From the cell containing the given text, extract its center point as [x, y] coordinate. 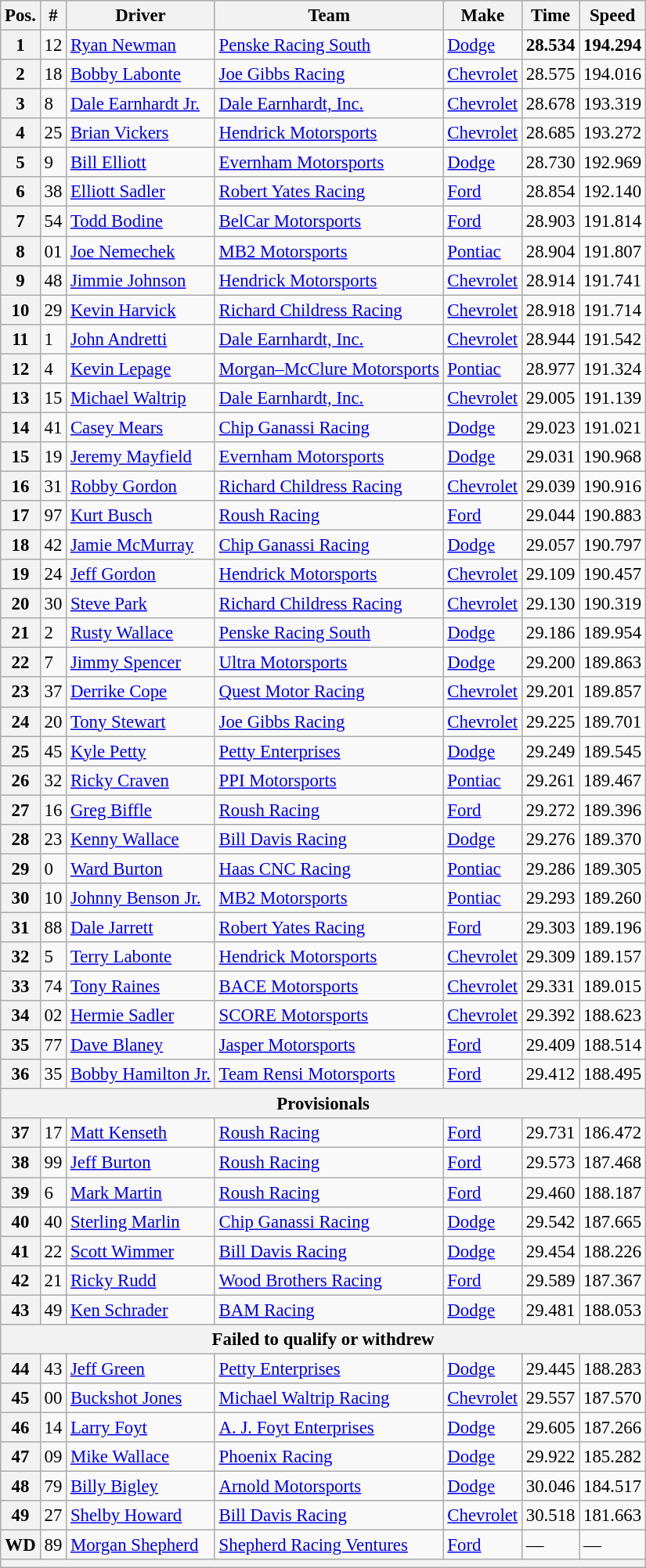
Driver [141, 16]
189.370 [612, 840]
29.286 [550, 869]
191.807 [612, 251]
28.575 [550, 74]
BAM Racing [329, 1310]
Haas CNC Racing [329, 869]
190.457 [612, 574]
28.977 [550, 369]
47 [20, 1457]
191.021 [612, 427]
189.467 [612, 780]
Dave Blaney [141, 1045]
29.261 [550, 780]
Jasper Motorsports [329, 1045]
192.969 [612, 163]
29.412 [550, 1074]
11 [20, 339]
29.557 [550, 1398]
SCORE Motorsports [329, 1016]
Jeremy Mayfield [141, 457]
29.272 [550, 810]
Kevin Lepage [141, 369]
29.057 [550, 545]
29.309 [550, 957]
190.319 [612, 604]
Jimmy Spencer [141, 663]
189.701 [612, 721]
191.139 [612, 398]
Time [550, 16]
Kurt Busch [141, 516]
44 [20, 1368]
29.589 [550, 1280]
193.319 [612, 104]
194.016 [612, 74]
John Andretti [141, 339]
46 [20, 1427]
13 [20, 398]
Kenny Wallace [141, 840]
99 [53, 1163]
185.282 [612, 1457]
29.005 [550, 398]
74 [53, 987]
28.914 [550, 280]
29.109 [550, 574]
26 [20, 780]
29.303 [550, 927]
Matt Kenseth [141, 1134]
Failed to qualify or withdrew [323, 1340]
Dale Earnhardt Jr. [141, 104]
29.200 [550, 663]
A. J. Foyt Enterprises [329, 1427]
189.545 [612, 751]
29.409 [550, 1045]
190.968 [612, 457]
189.863 [612, 663]
Ultra Motorsports [329, 663]
33 [20, 987]
29.293 [550, 898]
Bill Elliott [141, 163]
29.922 [550, 1457]
Quest Motor Racing [329, 692]
187.468 [612, 1163]
29.573 [550, 1163]
Rusty Wallace [141, 633]
36 [20, 1074]
97 [53, 516]
29.392 [550, 1016]
29.201 [550, 692]
191.714 [612, 310]
29.481 [550, 1310]
Provisionals [323, 1104]
187.266 [612, 1427]
28.904 [550, 251]
192.140 [612, 192]
189.015 [612, 987]
Ricky Rudd [141, 1280]
Jeff Burton [141, 1163]
Michael Waltrip Racing [329, 1398]
PPI Motorsports [329, 780]
29.445 [550, 1368]
88 [53, 927]
29.605 [550, 1427]
28.903 [550, 221]
29.186 [550, 633]
189.196 [612, 927]
29.044 [550, 516]
188.187 [612, 1192]
Casey Mears [141, 427]
Pos. [20, 16]
Michael Waltrip [141, 398]
39 [20, 1192]
Morgan–McClure Motorsports [329, 369]
Ken Schrader [141, 1310]
28.854 [550, 192]
89 [53, 1545]
189.305 [612, 869]
Jamie McMurray [141, 545]
Ricky Craven [141, 780]
190.797 [612, 545]
Dale Jarrett [141, 927]
29.454 [550, 1251]
BelCar Motorsports [329, 221]
186.472 [612, 1134]
29.276 [550, 840]
Jeff Gordon [141, 574]
79 [53, 1487]
189.260 [612, 898]
Johnny Benson Jr. [141, 898]
191.741 [612, 280]
189.857 [612, 692]
189.396 [612, 810]
Bobby Hamilton Jr. [141, 1074]
77 [53, 1045]
188.514 [612, 1045]
Arnold Motorsports [329, 1487]
190.916 [612, 486]
188.053 [612, 1310]
28.534 [550, 45]
Jimmie Johnson [141, 280]
28 [20, 840]
Team Rensi Motorsports [329, 1074]
09 [53, 1457]
189.157 [612, 957]
29.731 [550, 1134]
28.944 [550, 339]
Joe Nemechek [141, 251]
191.542 [612, 339]
Hermie Sadler [141, 1016]
188.623 [612, 1016]
28.678 [550, 104]
Buckshot Jones [141, 1398]
# [53, 16]
02 [53, 1016]
Brian Vickers [141, 133]
3 [20, 104]
29.249 [550, 751]
BACE Motorsports [329, 987]
Phoenix Racing [329, 1457]
29.023 [550, 427]
29.031 [550, 457]
Team [329, 16]
191.814 [612, 221]
181.663 [612, 1516]
184.517 [612, 1487]
54 [53, 221]
188.226 [612, 1251]
187.367 [612, 1280]
Todd Bodine [141, 221]
Derrike Cope [141, 692]
Morgan Shepherd [141, 1545]
189.954 [612, 633]
Elliott Sadler [141, 192]
00 [53, 1398]
Mike Wallace [141, 1457]
Terry Labonte [141, 957]
Wood Brothers Racing [329, 1280]
193.272 [612, 133]
Ward Burton [141, 869]
WD [20, 1545]
30.518 [550, 1516]
Scott Wimmer [141, 1251]
Jeff Green [141, 1368]
28.918 [550, 310]
29.039 [550, 486]
191.324 [612, 369]
Billy Bigley [141, 1487]
01 [53, 251]
Larry Foyt [141, 1427]
Tony Raines [141, 987]
Steve Park [141, 604]
28.730 [550, 163]
188.283 [612, 1368]
Speed [612, 16]
Greg Biffle [141, 810]
29.460 [550, 1192]
188.495 [612, 1074]
Bobby Labonte [141, 74]
34 [20, 1016]
29.130 [550, 604]
Tony Stewart [141, 721]
Ryan Newman [141, 45]
Shelby Howard [141, 1516]
29.542 [550, 1221]
194.294 [612, 45]
28.685 [550, 133]
29.331 [550, 987]
187.665 [612, 1221]
Sterling Marlin [141, 1221]
190.883 [612, 516]
Kyle Petty [141, 751]
Kevin Harvick [141, 310]
Robby Gordon [141, 486]
Mark Martin [141, 1192]
Shepherd Racing Ventures [329, 1545]
30.046 [550, 1487]
187.570 [612, 1398]
Make [482, 16]
29.225 [550, 721]
0 [53, 869]
